Find where the given text appears and provide that cell's center as [X, Y] coordinate. 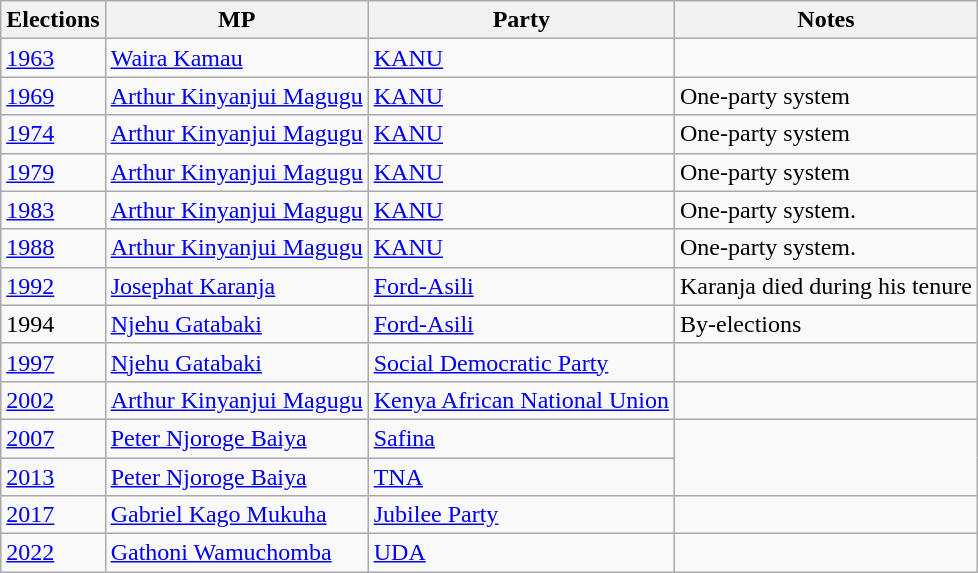
2007 [53, 438]
Elections [53, 20]
Waira Kamau [236, 58]
1974 [53, 134]
TNA [521, 477]
Social Democratic Party [521, 362]
2002 [53, 400]
Jubilee Party [521, 515]
UDA [521, 553]
MP [236, 20]
1988 [53, 248]
Gathoni Wamuchomba [236, 553]
Gabriel Kago Mukuha [236, 515]
2017 [53, 515]
Notes [826, 20]
2013 [53, 477]
1979 [53, 172]
Josephat Karanja [236, 286]
1997 [53, 362]
2022 [53, 553]
Party [521, 20]
1994 [53, 324]
Safina [521, 438]
1963 [53, 58]
Karanja died during his tenure [826, 286]
1992 [53, 286]
By-elections [826, 324]
Kenya African National Union [521, 400]
1969 [53, 96]
1983 [53, 210]
